Determine the [x, y] coordinate at the center of the cell enclosing the given text.  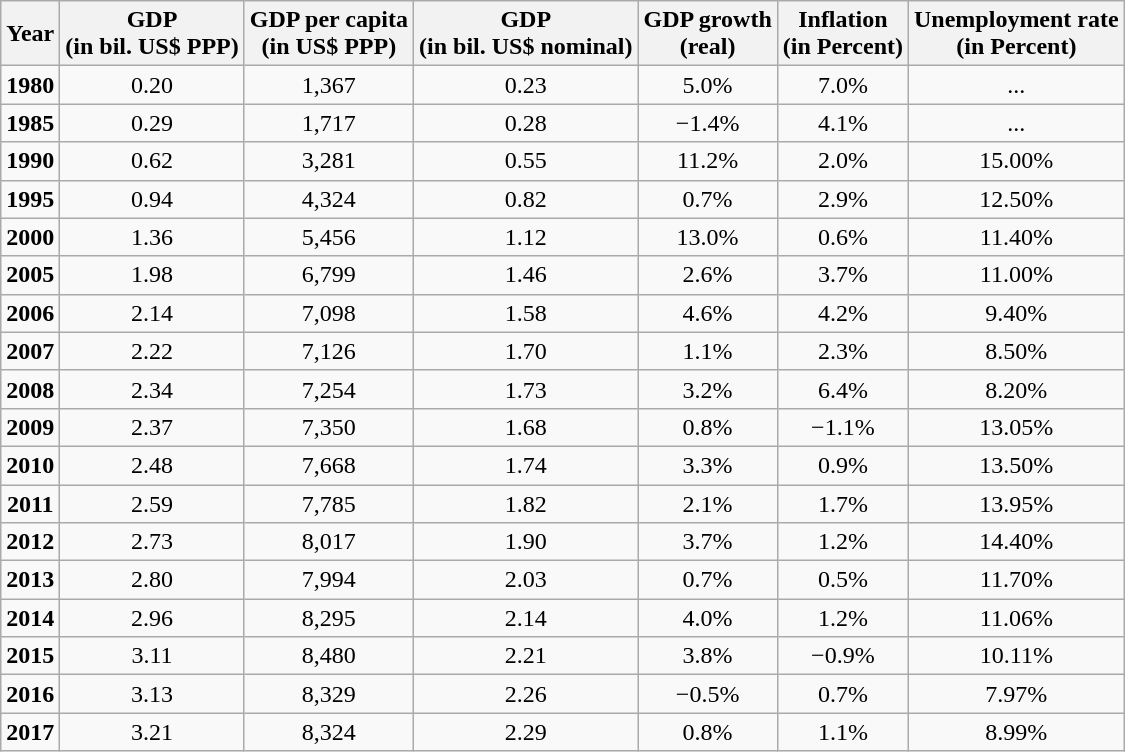
2.37 [152, 427]
2.6% [708, 275]
13.95% [1017, 503]
7,785 [328, 503]
2012 [30, 542]
2.59 [152, 503]
0.94 [152, 199]
1.82 [526, 503]
4.2% [842, 313]
1,717 [328, 123]
4,324 [328, 199]
8,017 [328, 542]
2.73 [152, 542]
4.1% [842, 123]
7,098 [328, 313]
0.23 [526, 85]
3.2% [708, 389]
0.6% [842, 237]
0.29 [152, 123]
1.73 [526, 389]
−0.9% [842, 656]
7,126 [328, 351]
3,281 [328, 161]
11.00% [1017, 275]
3.13 [152, 694]
GDP(in bil. US$ nominal) [526, 34]
GDP growth(real) [708, 34]
8,329 [328, 694]
GDP per capita(in US$ PPP) [328, 34]
2.0% [842, 161]
2010 [30, 465]
Unemployment rate(in Percent) [1017, 34]
13.0% [708, 237]
2006 [30, 313]
5.0% [708, 85]
2.26 [526, 694]
1990 [30, 161]
Inflation(in Percent) [842, 34]
0.20 [152, 85]
3.11 [152, 656]
0.55 [526, 161]
2008 [30, 389]
8,324 [328, 732]
8,295 [328, 618]
0.62 [152, 161]
3.8% [708, 656]
2015 [30, 656]
1985 [30, 123]
0.9% [842, 465]
1.74 [526, 465]
7,254 [328, 389]
2.34 [152, 389]
1.36 [152, 237]
11.70% [1017, 580]
Year [30, 34]
2007 [30, 351]
1995 [30, 199]
11.06% [1017, 618]
13.50% [1017, 465]
11.2% [708, 161]
4.0% [708, 618]
7,668 [328, 465]
2016 [30, 694]
GDP(in bil. US$ PPP) [152, 34]
0.28 [526, 123]
2014 [30, 618]
1.46 [526, 275]
3.21 [152, 732]
1.70 [526, 351]
2009 [30, 427]
1.90 [526, 542]
3.3% [708, 465]
1980 [30, 85]
2.03 [526, 580]
0.82 [526, 199]
8.50% [1017, 351]
0.5% [842, 580]
2.21 [526, 656]
2.1% [708, 503]
8.20% [1017, 389]
1.12 [526, 237]
2.48 [152, 465]
2013 [30, 580]
13.05% [1017, 427]
7,350 [328, 427]
8,480 [328, 656]
2000 [30, 237]
2005 [30, 275]
2.96 [152, 618]
1.7% [842, 503]
7.97% [1017, 694]
10.11% [1017, 656]
9.40% [1017, 313]
6.4% [842, 389]
11.40% [1017, 237]
15.00% [1017, 161]
2.22 [152, 351]
6,799 [328, 275]
2.3% [842, 351]
8.99% [1017, 732]
5,456 [328, 237]
1.98 [152, 275]
2017 [30, 732]
2011 [30, 503]
1.68 [526, 427]
−0.5% [708, 694]
14.40% [1017, 542]
2.80 [152, 580]
2.29 [526, 732]
12.50% [1017, 199]
1.58 [526, 313]
−1.4% [708, 123]
−1.1% [842, 427]
2.9% [842, 199]
4.6% [708, 313]
7,994 [328, 580]
7.0% [842, 85]
1,367 [328, 85]
